Return [X, Y] of the center of cell containing provided text 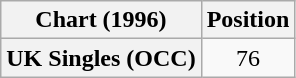
UK Singles (OCC) [101, 58]
76 [248, 58]
Position [248, 20]
Chart (1996) [101, 20]
